Identify which cell holds the provided text, then report its [x, y] central coordinate. 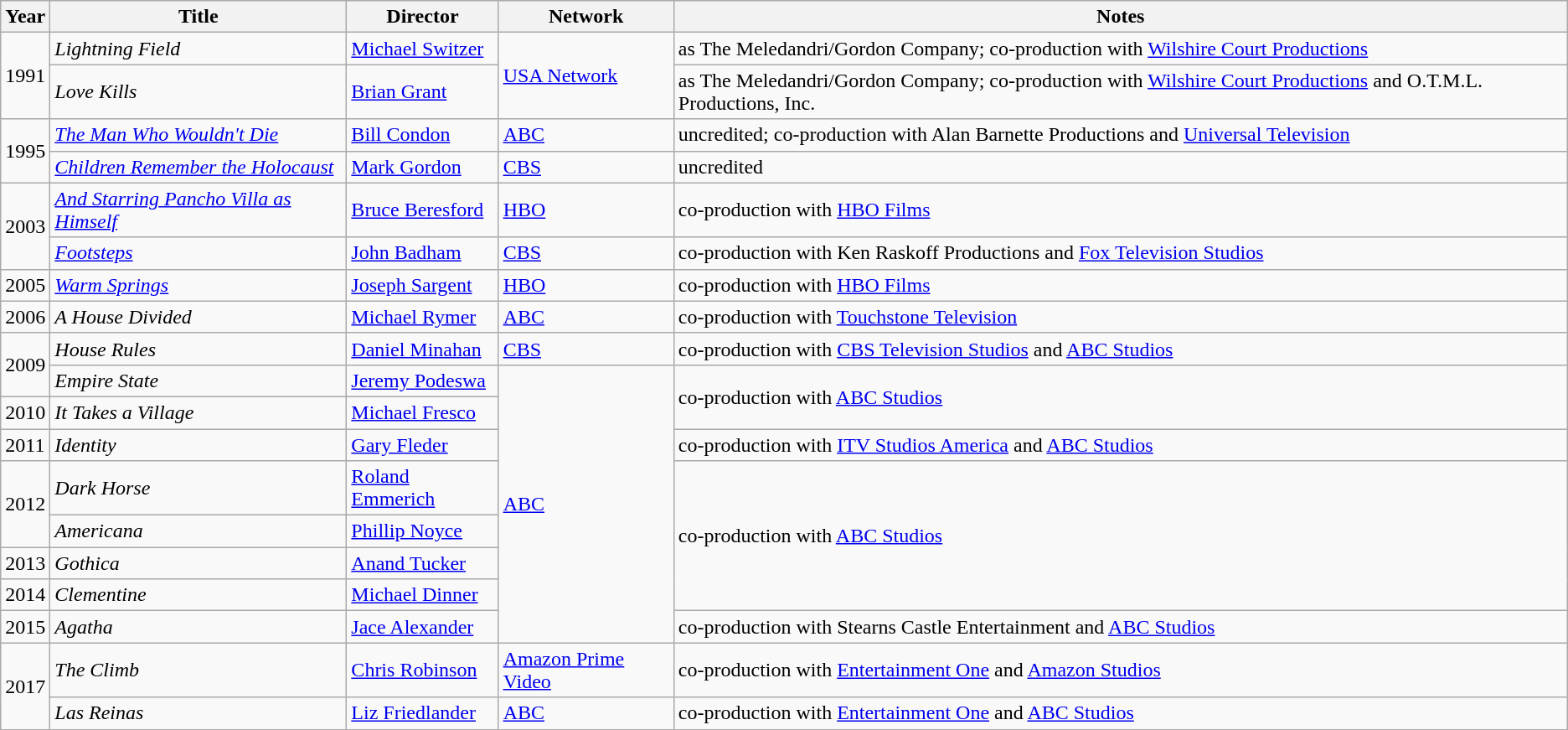
1991 [25, 75]
Bill Condon [422, 135]
Warm Springs [199, 285]
co-production with CBS Television Studios and ABC Studios [1121, 349]
Gothica [199, 563]
Daniel Minahan [422, 349]
2015 [25, 627]
Love Kills [199, 92]
Title [199, 17]
Michael Dinner [422, 595]
co-production with Touchstone Television [1121, 317]
Joseph Sargent [422, 285]
2003 [25, 226]
co-production with ITV Studios America and ABC Studios [1121, 445]
2005 [25, 285]
Chris Robinson [422, 670]
2011 [25, 445]
Michael Switzer [422, 49]
uncredited; co-production with Alan Barnette Productions and Universal Television [1121, 135]
2012 [25, 505]
2010 [25, 412]
Agatha [199, 627]
Network [586, 17]
Las Reinas [199, 713]
Children Remember the Holocaust [199, 167]
Identity [199, 445]
Year [25, 17]
Anand Tucker [422, 563]
Americana [199, 531]
Clementine [199, 595]
The Man Who Wouldn't Die [199, 135]
Director [422, 17]
Jeremy Podeswa [422, 381]
Michael Fresco [422, 412]
It Takes a Village [199, 412]
Jace Alexander [422, 627]
co-production with Stearns Castle Entertainment and ABC Studios [1121, 627]
co-production with Ken Raskoff Productions and Fox Television Studios [1121, 253]
Notes [1121, 17]
2009 [25, 365]
2006 [25, 317]
Roland Emmerich [422, 488]
Footsteps [199, 253]
2017 [25, 686]
Gary Fleder [422, 445]
Brian Grant [422, 92]
House Rules [199, 349]
Liz Friedlander [422, 713]
uncredited [1121, 167]
Empire State [199, 381]
as The Meledandri/Gordon Company; co-production with Wilshire Court Productions and O.T.M.L. Productions, Inc. [1121, 92]
2013 [25, 563]
A House Divided [199, 317]
co-production with Entertainment One and Amazon Studios [1121, 670]
1995 [25, 151]
USA Network [586, 75]
Michael Rymer [422, 317]
2014 [25, 595]
Amazon Prime Video [586, 670]
Lightning Field [199, 49]
The Climb [199, 670]
And Starring Pancho Villa as Himself [199, 210]
co-production with Entertainment One and ABC Studios [1121, 713]
as The Meledandri/Gordon Company; co-production with Wilshire Court Productions [1121, 49]
Phillip Noyce [422, 531]
Dark Horse [199, 488]
Mark Gordon [422, 167]
John Badham [422, 253]
Bruce Beresford [422, 210]
